Scan for the cell matching the given text and deliver its (x, y) coordinate at center. 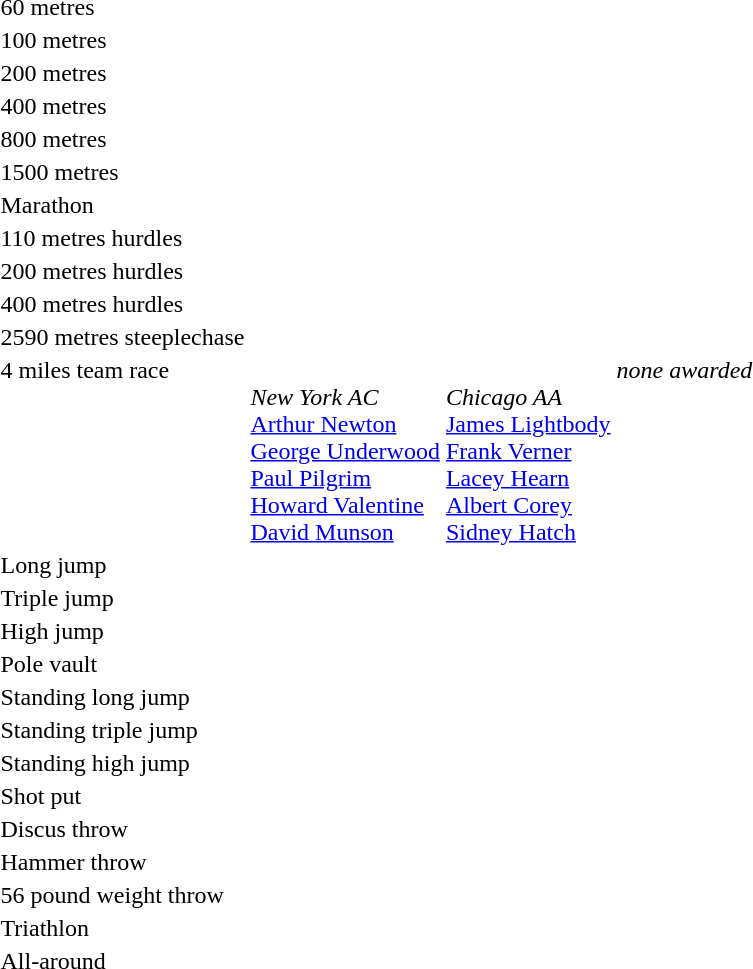
Chicago AAJames Lightbody Frank Verner Lacey Hearn Albert Corey Sidney Hatch (528, 451)
New York ACArthur Newton George Underwood Paul Pilgrim Howard Valentine David Munson (346, 451)
